Pinpoint the cell where the given text exists, returning its (x, y) midpoint coordinate. 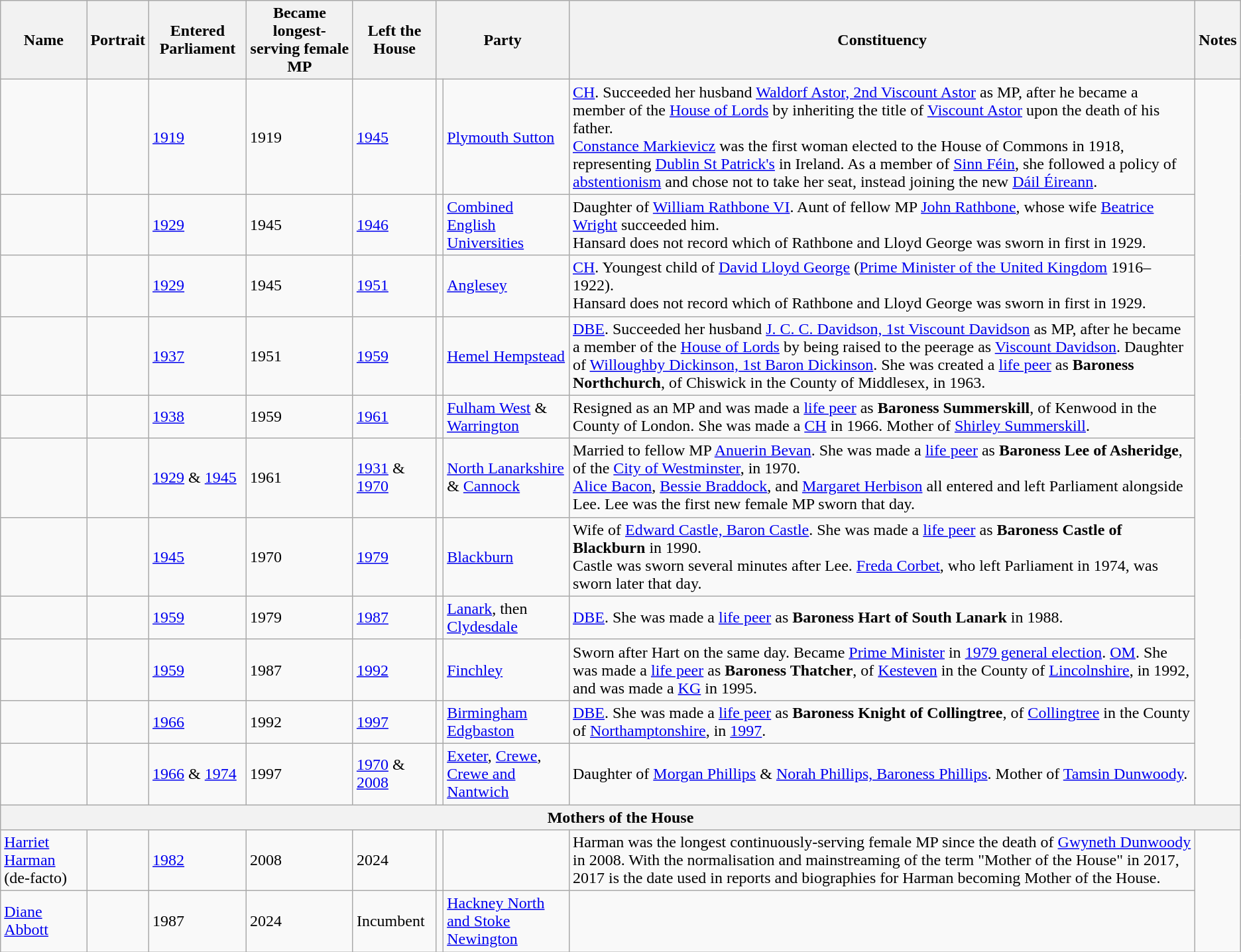
Anglesey (506, 286)
North Lanarkshire & Cannock (506, 477)
Blackburn (506, 557)
1982 (198, 861)
DBE. She was made a life peer as Baroness Knight of Collingtree, of Collingtree in the County of Northamptonshire, in 1997. (882, 721)
1946 (394, 225)
1970 & 2008 (394, 774)
Diane Abbott (44, 922)
Fulham West & Warrington (506, 416)
Combined English Universities (506, 225)
Entered Parliament (198, 40)
1931 & 1970 (394, 477)
Notes (1218, 40)
Hemel Hempstead (506, 355)
Incumbent (394, 922)
Party (502, 40)
Exeter, Crewe, Crewe and Nantwich (506, 774)
Hackney North and Stoke Newington (506, 922)
Left the House (394, 40)
2008 (300, 861)
Birmingham Edgbaston (506, 721)
1938 (198, 416)
Portrait (118, 40)
1937 (198, 355)
Lanark, then Clydesdale (506, 618)
1966 (198, 721)
1966 & 1974 (198, 774)
DBE. She was made a life peer as Baroness Hart of South Lanark in 1988. (882, 618)
Constituency (882, 40)
Harriet Harman (de-facto) (44, 861)
1929 & 1945 (198, 477)
Became longest-serving female MP (300, 40)
Daughter of Morgan Phillips & Norah Phillips, Baroness Phillips. Mother of Tamsin Dunwoody. (882, 774)
Finchley (506, 670)
Plymouth Sutton (506, 137)
Mothers of the House (620, 817)
Name (44, 40)
1970 (300, 557)
